From the cell containing the given text, extract its center point as (X, Y) coordinate. 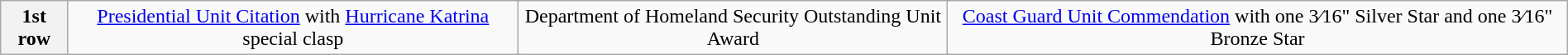
Department of Homeland Security Outstanding Unit Award (733, 28)
1st row (35, 28)
Coast Guard Unit Commendation with one 3⁄16" Silver Star and one 3⁄16" Bronze Star (1257, 28)
Presidential Unit Citation with Hurricane Katrina special clasp (293, 28)
